Determine the [X, Y] coordinate at the center of the cell enclosing the given text.  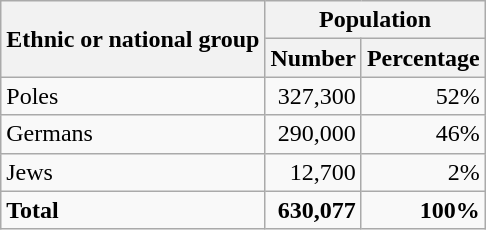
100% [423, 210]
327,300 [313, 96]
290,000 [313, 134]
Germans [133, 134]
630,077 [313, 210]
2% [423, 172]
Population [375, 20]
Number [313, 58]
12,700 [313, 172]
Total [133, 210]
Percentage [423, 58]
Jews [133, 172]
Ethnic or national group [133, 39]
46% [423, 134]
Poles [133, 96]
52% [423, 96]
